Pinpoint the cell where the given text exists, returning its (x, y) midpoint coordinate. 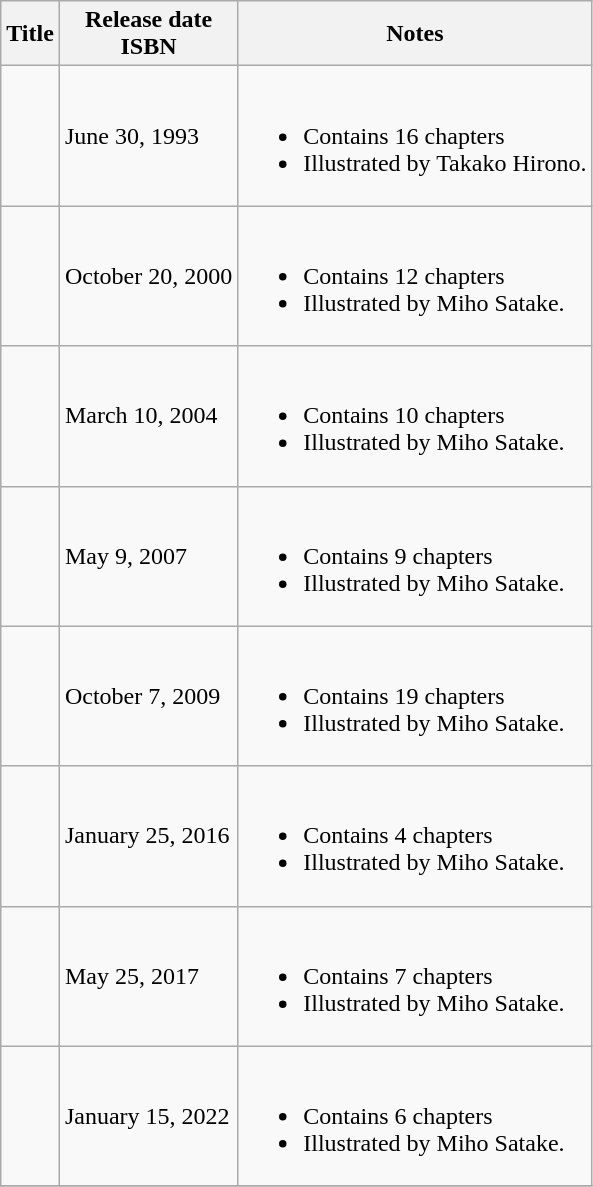
June 30, 1993 (148, 136)
Notes (415, 34)
Contains 6 chaptersIllustrated by Miho Satake. (415, 1116)
May 25, 2017 (148, 976)
Contains 10 chaptersIllustrated by Miho Satake. (415, 416)
Contains 9 chaptersIllustrated by Miho Satake. (415, 556)
Contains 16 chaptersIllustrated by Takako Hirono. (415, 136)
Contains 19 chaptersIllustrated by Miho Satake. (415, 696)
March 10, 2004 (148, 416)
October 20, 2000 (148, 276)
Contains 12 chaptersIllustrated by Miho Satake. (415, 276)
October 7, 2009 (148, 696)
Contains 7 chaptersIllustrated by Miho Satake. (415, 976)
May 9, 2007 (148, 556)
January 15, 2022 (148, 1116)
Release dateISBN (148, 34)
Contains 4 chaptersIllustrated by Miho Satake. (415, 836)
Title (30, 34)
January 25, 2016 (148, 836)
